Return the (x, y) coordinate for the center point of the cell that contains the specified text.  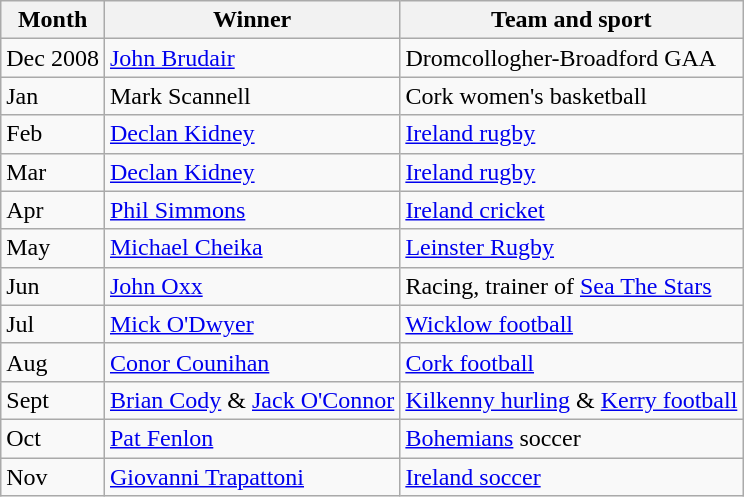
Mick O'Dwyer (252, 324)
Team and sport (572, 20)
Pat Fenlon (252, 438)
Cork women's basketball (572, 96)
Oct (53, 438)
Jun (53, 286)
John Oxx (252, 286)
Wicklow football (572, 324)
Apr (53, 210)
Dromcollogher-Broadford GAA (572, 58)
Michael Cheika (252, 248)
Jan (53, 96)
Mark Scannell (252, 96)
Month (53, 20)
Winner (252, 20)
Giovanni Trapattoni (252, 477)
Jul (53, 324)
Mar (53, 172)
Feb (53, 134)
Aug (53, 362)
Ireland cricket (572, 210)
May (53, 248)
Ireland soccer (572, 477)
Bohemians soccer (572, 438)
John Brudair (252, 58)
Brian Cody & Jack O'Connor (252, 400)
Kilkenny hurling & Kerry football (572, 400)
Racing, trainer of Sea The Stars (572, 286)
Conor Counihan (252, 362)
Nov (53, 477)
Sept (53, 400)
Phil Simmons (252, 210)
Leinster Rugby (572, 248)
Dec 2008 (53, 58)
Cork football (572, 362)
